For the text-containing cell, return its midpoint in (x, y) coordinate format. 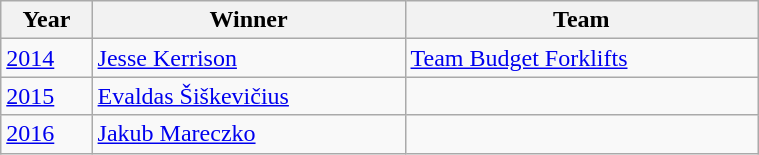
Team Budget Forklifts (582, 58)
2014 (46, 58)
Team (582, 20)
Year (46, 20)
2016 (46, 134)
Jakub Mareczko (248, 134)
Jesse Kerrison (248, 58)
Evaldas Šiškevičius (248, 96)
2015 (46, 96)
Winner (248, 20)
